Output the [x, y] coordinate of the center of the cell containing the given text.  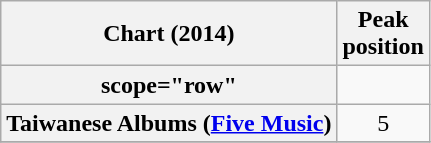
Chart (2014) [169, 34]
5 [383, 123]
Peakposition [383, 34]
scope="row" [169, 85]
Taiwanese Albums (Five Music) [169, 123]
